Extract the (X, Y) coordinate from the center of the cell holding the provided text.  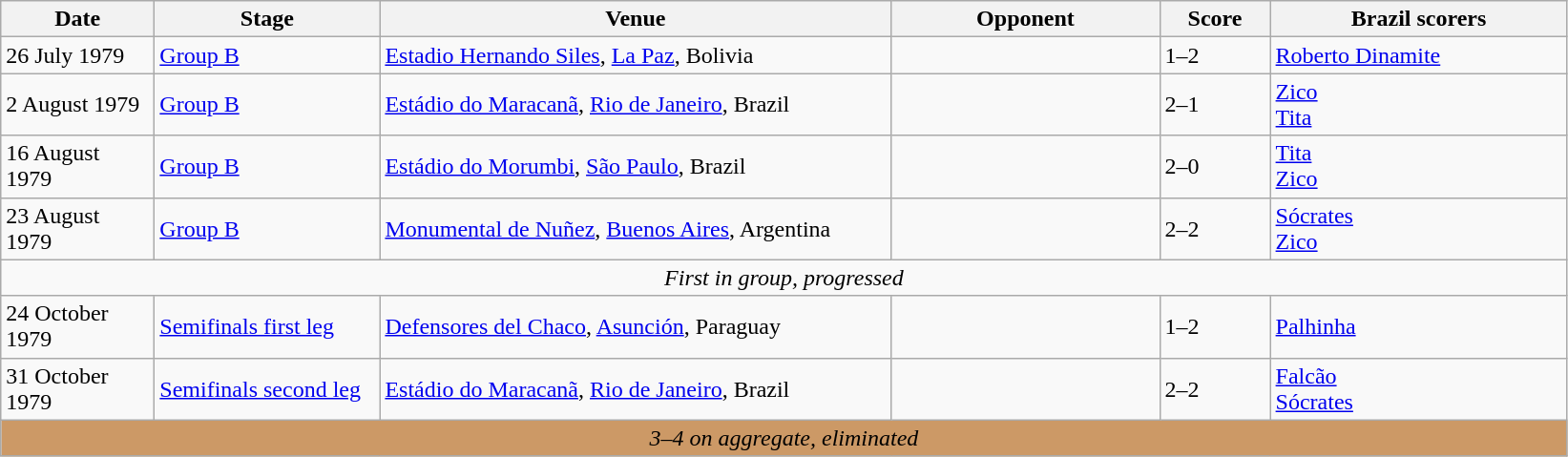
2–0 (1215, 166)
Venue (636, 19)
Score (1215, 19)
Zico Tita (1418, 105)
Stage (267, 19)
Sócrates Zico (1418, 229)
Estadio Hernando Siles, La Paz, Bolivia (636, 55)
Palhinha (1418, 326)
Opponent (1025, 19)
Date (78, 19)
Semifinals second leg (267, 389)
31 October 1979 (78, 389)
24 October 1979 (78, 326)
2–1 (1215, 105)
Estádio do Morumbi, São Paulo, Brazil (636, 166)
Brazil scorers (1418, 19)
Defensores del Chaco, Asunción, Paraguay (636, 326)
Semifinals first leg (267, 326)
Monumental de Nuñez, Buenos Aires, Argentina (636, 229)
3–4 on aggregate, eliminated (784, 438)
26 July 1979 (78, 55)
Tita Zico (1418, 166)
2 August 1979 (78, 105)
First in group, progressed (784, 278)
16 August 1979 (78, 166)
Falcão Sócrates (1418, 389)
23 August 1979 (78, 229)
Roberto Dinamite (1418, 55)
